Pinpoint the cell where the given text exists, returning its (X, Y) midpoint coordinate. 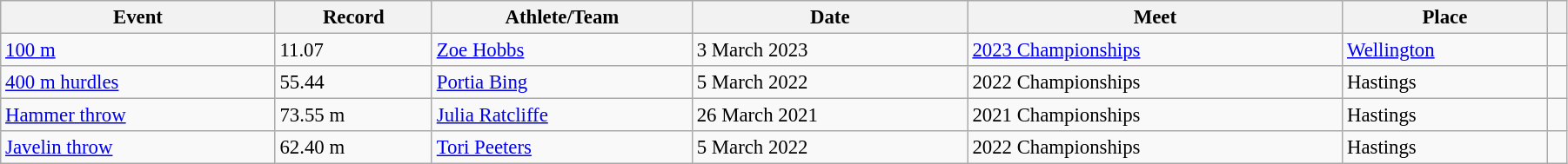
62.40 m (353, 148)
Zoe Hobbs (562, 50)
2021 Championships (1156, 115)
73.55 m (353, 115)
Julia Ratcliffe (562, 115)
100 m (137, 50)
Tori Peeters (562, 148)
3 March 2023 (830, 50)
Place (1444, 17)
Portia Bing (562, 82)
Hammer throw (137, 115)
Wellington (1444, 50)
Record (353, 17)
26 March 2021 (830, 115)
11.07 (353, 50)
Javelin throw (137, 148)
400 m hurdles (137, 82)
Event (137, 17)
Meet (1156, 17)
2023 Championships (1156, 50)
55.44 (353, 82)
Athlete/Team (562, 17)
Date (830, 17)
